Locate the cell with the specified text and output its (X, Y) center coordinate. 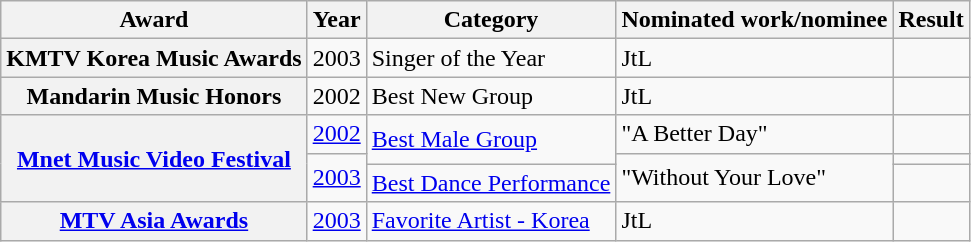
MTV Asia Awards (154, 221)
"A Better Day" (754, 134)
Best Male Group (491, 140)
Best New Group (491, 96)
Category (491, 20)
Favorite Artist - Korea (491, 221)
KMTV Korea Music Awards (154, 58)
"Without Your Love" (754, 178)
Year (336, 20)
Result (931, 20)
Mnet Music Video Festival (154, 158)
Singer of the Year (491, 58)
Mandarin Music Honors (154, 96)
Award (154, 20)
Nominated work/nominee (754, 20)
Best Dance Performance (491, 183)
